Capture the cell that displays the provided text and extract its [x, y] central coordinate. 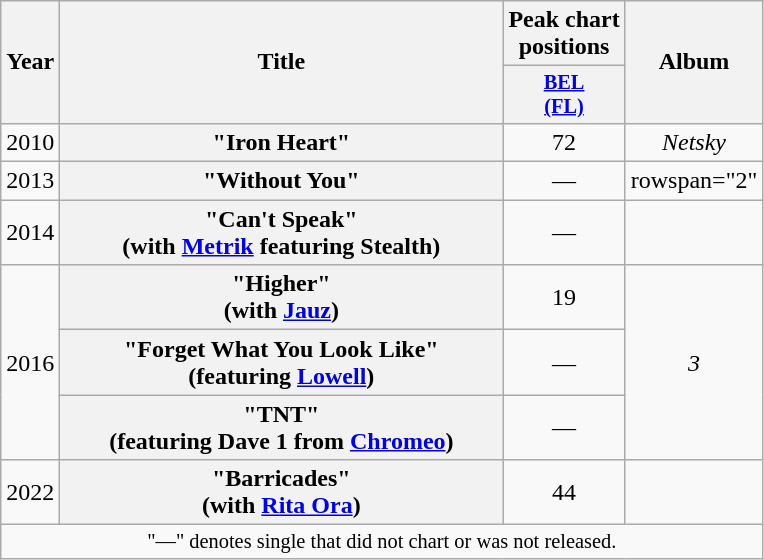
"Forget What You Look Like"(featuring Lowell) [282, 362]
"Barricades"(with Rita Ora) [282, 492]
"Iron Heart" [282, 142]
"Higher"(with Jauz) [282, 298]
"Without You" [282, 181]
Title [282, 62]
Album [694, 62]
3 [694, 362]
Year [30, 62]
2022 [30, 492]
19 [564, 298]
2010 [30, 142]
"TNT"(featuring Dave 1 from Chromeo) [282, 428]
"—" denotes single that did not chart or was not released. [382, 542]
BEL(FL) [564, 95]
2016 [30, 362]
2014 [30, 232]
72 [564, 142]
Peak chartpositions [564, 34]
"Can't Speak"(with Metrik featuring Stealth) [282, 232]
2013 [30, 181]
44 [564, 492]
Netsky [694, 142]
rowspan="2" [694, 181]
